From the cell containing the given text, extract its center point as [x, y] coordinate. 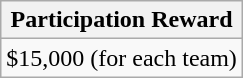
$15,000 (for each team) [122, 58]
Participation Reward [122, 20]
